Find where the given text appears and provide that cell's center as [X, Y] coordinate. 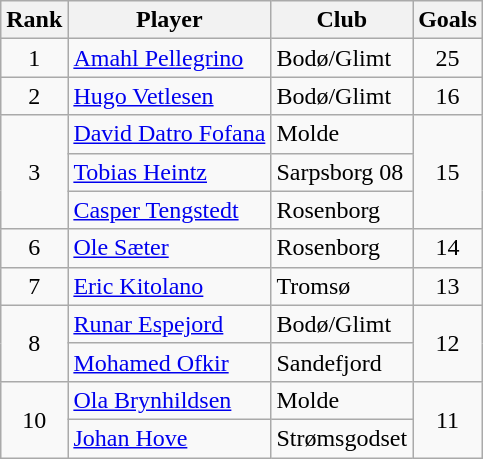
10 [34, 419]
Sandefjord [342, 362]
16 [448, 96]
Ola Brynhildsen [170, 400]
12 [448, 343]
8 [34, 343]
Strømsgodset [342, 438]
25 [448, 58]
7 [34, 286]
Tromsø [342, 286]
Eric Kitolano [170, 286]
Casper Tengstedt [170, 210]
Mohamed Ofkir [170, 362]
Club [342, 20]
Hugo Vetlesen [170, 96]
6 [34, 248]
14 [448, 248]
3 [34, 172]
Johan Hove [170, 438]
2 [34, 96]
15 [448, 172]
Goals [448, 20]
David Datro Fofana [170, 134]
Rank [34, 20]
Runar Espejord [170, 324]
1 [34, 58]
Sarpsborg 08 [342, 172]
13 [448, 286]
11 [448, 419]
Amahl Pellegrino [170, 58]
Player [170, 20]
Ole Sæter [170, 248]
Tobias Heintz [170, 172]
